Locate the cell with the specified text and output its (x, y) center coordinate. 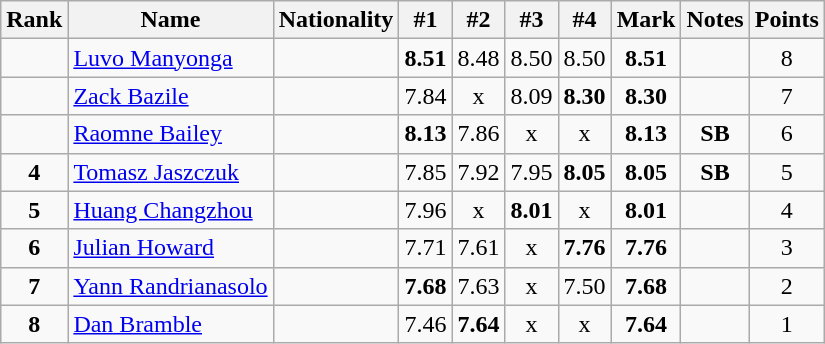
Zack Bazile (170, 96)
3 (786, 248)
Nationality (336, 20)
Rank (34, 20)
7.84 (426, 96)
Julian Howard (170, 248)
Dan Bramble (170, 324)
7.63 (478, 286)
Luvo Manyonga (170, 58)
2 (786, 286)
Name (170, 20)
7.85 (426, 172)
7.71 (426, 248)
7.96 (426, 210)
Yann Randrianasolo (170, 286)
7.95 (532, 172)
8.48 (478, 58)
7.92 (478, 172)
7.46 (426, 324)
Points (786, 20)
Mark (646, 20)
8.09 (532, 96)
#4 (584, 20)
#3 (532, 20)
Huang Changzhou (170, 210)
1 (786, 324)
Raomne Bailey (170, 134)
7.61 (478, 248)
7.86 (478, 134)
#2 (478, 20)
Notes (715, 20)
Tomasz Jaszczuk (170, 172)
7.50 (584, 286)
#1 (426, 20)
